Pinpoint the cell where the given text exists, returning its (X, Y) midpoint coordinate. 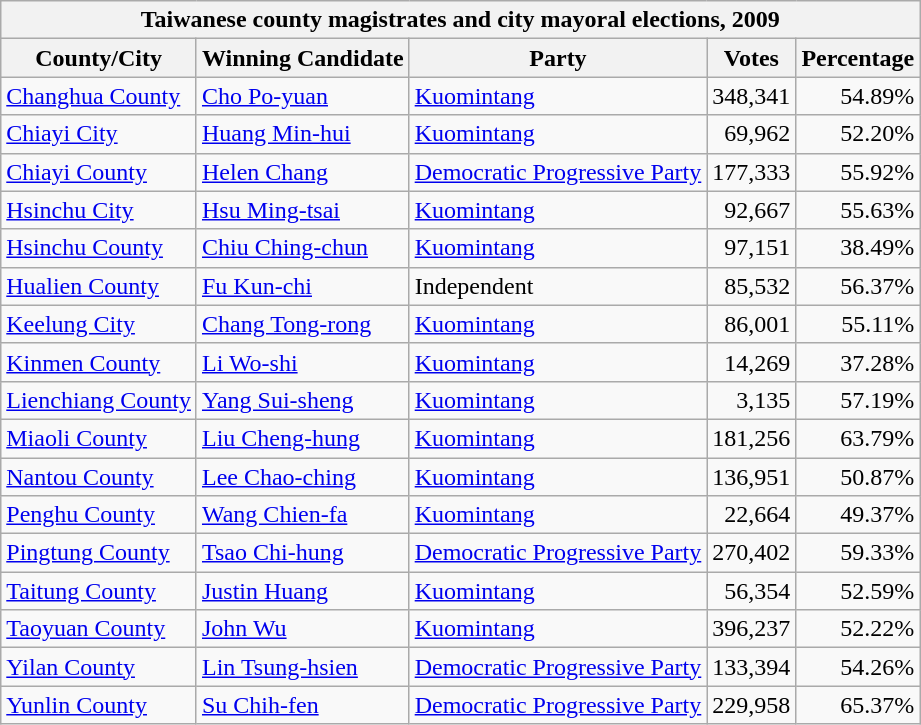
Helen Chang (302, 172)
Lee Chao-ching (302, 477)
85,532 (752, 286)
Kinmen County (99, 362)
22,664 (752, 515)
Chang Tong-rong (302, 324)
Cho Po-yuan (302, 96)
177,333 (752, 172)
Su Chih-fen (302, 705)
97,151 (752, 248)
Chiayi City (99, 134)
Party (558, 58)
Chiayi County (99, 172)
55.63% (858, 210)
55.11% (858, 324)
49.37% (858, 515)
3,135 (752, 400)
Keelung City (99, 324)
348,341 (752, 96)
14,269 (752, 362)
133,394 (752, 667)
59.33% (858, 553)
Hsu Ming-tsai (302, 210)
52.20% (858, 134)
Hualien County (99, 286)
181,256 (752, 438)
Taiwanese county magistrates and city mayoral elections, 2009 (460, 20)
52.59% (858, 591)
John Wu (302, 629)
136,951 (752, 477)
37.28% (858, 362)
52.22% (858, 629)
63.79% (858, 438)
Li Wo-shi (302, 362)
56,354 (752, 591)
Pingtung County (99, 553)
Huang Min-hui (302, 134)
69,962 (752, 134)
56.37% (858, 286)
Hsinchu City (99, 210)
Votes (752, 58)
Liu Cheng-hung (302, 438)
Yang Sui-sheng (302, 400)
Justin Huang (302, 591)
Lienchiang County (99, 400)
54.89% (858, 96)
Yunlin County (99, 705)
54.26% (858, 667)
Chiu Ching-chun (302, 248)
86,001 (752, 324)
Independent (558, 286)
Wang Chien-fa (302, 515)
Hsinchu County (99, 248)
57.19% (858, 400)
Fu Kun-chi (302, 286)
Yilan County (99, 667)
Taitung County (99, 591)
Lin Tsung-hsien (302, 667)
50.87% (858, 477)
Miaoli County (99, 438)
270,402 (752, 553)
38.49% (858, 248)
65.37% (858, 705)
Tsao Chi-hung (302, 553)
55.92% (858, 172)
Taoyuan County (99, 629)
229,958 (752, 705)
Winning Candidate (302, 58)
Percentage (858, 58)
92,667 (752, 210)
Changhua County (99, 96)
Penghu County (99, 515)
Nantou County (99, 477)
396,237 (752, 629)
County/City (99, 58)
